Extract the (X, Y) coordinate from the center of the cell holding the provided text.  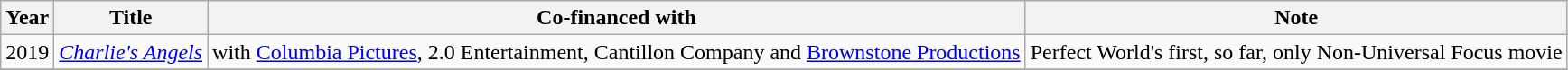
Year (27, 18)
2019 (27, 52)
with Columbia Pictures, 2.0 Entertainment, Cantillon Company and Brownstone Productions (617, 52)
Title (131, 18)
Co-financed with (617, 18)
Perfect World's first, so far, only Non-Universal Focus movie (1296, 52)
Note (1296, 18)
Charlie's Angels (131, 52)
